Return the (x, y) coordinate for the center point of the cell that contains the specified text.  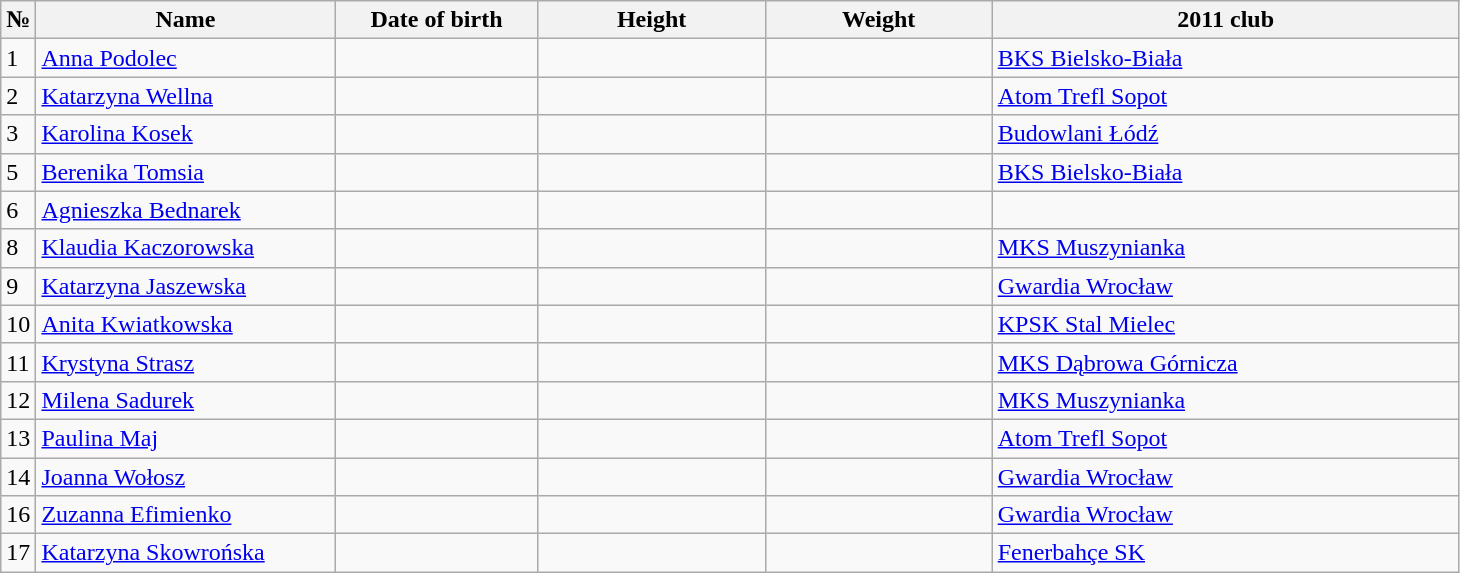
Anna Podolec (186, 58)
11 (18, 362)
Berenika Tomsia (186, 172)
Paulina Maj (186, 438)
6 (18, 210)
17 (18, 553)
10 (18, 324)
Katarzyna Jaszewska (186, 286)
Anita Kwiatkowska (186, 324)
14 (18, 477)
Agnieszka Bednarek (186, 210)
Zuzanna Efimienko (186, 515)
Fenerbahçe SK (1226, 553)
Joanna Wołosz (186, 477)
Weight (878, 20)
12 (18, 400)
5 (18, 172)
2 (18, 96)
Name (186, 20)
Klaudia Kaczorowska (186, 248)
Date of birth (436, 20)
3 (18, 134)
Height (652, 20)
Budowlani Łódź (1226, 134)
Katarzyna Skowrońska (186, 553)
13 (18, 438)
Milena Sadurek (186, 400)
MKS Dąbrowa Górnicza (1226, 362)
1 (18, 58)
2011 club (1226, 20)
9 (18, 286)
Krystyna Strasz (186, 362)
8 (18, 248)
Karolina Kosek (186, 134)
KPSK Stal Mielec (1226, 324)
№ (18, 20)
16 (18, 515)
Katarzyna Wellna (186, 96)
